Locate the cell with the specified text and output its [X, Y] center coordinate. 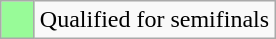
Qualified for semifinals [154, 20]
